Identify which cell holds the provided text, then report its (x, y) central coordinate. 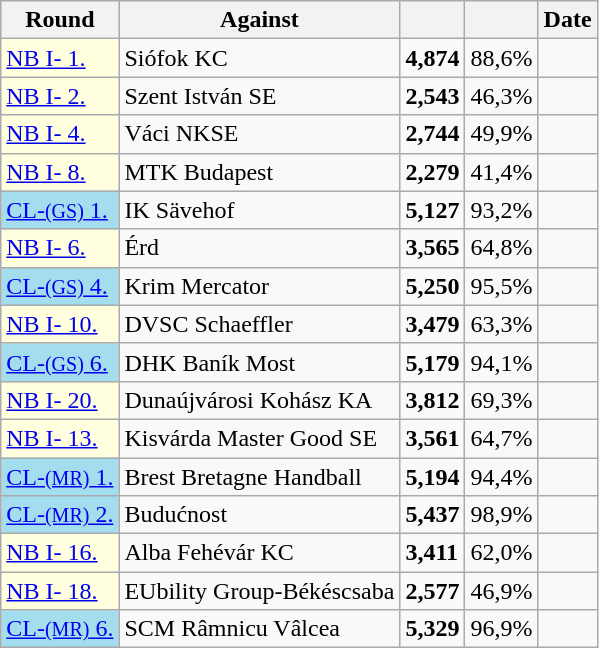
5,194 (432, 477)
88,6% (502, 58)
Krim Mercator (260, 286)
94,4% (502, 477)
94,1% (502, 362)
64,8% (502, 248)
SCM Râmnicu Vâlcea (260, 629)
49,9% (502, 134)
3,812 (432, 400)
Érd (260, 248)
2,543 (432, 96)
4,874 (432, 58)
Dunaújvárosi Kohász KA (260, 400)
CL-(GS) 6. (60, 362)
NB I- 10. (60, 324)
46,3% (502, 96)
41,4% (502, 172)
Date (568, 20)
EUbility Group-Békéscsaba (260, 591)
DVSC Schaeffler (260, 324)
3,561 (432, 438)
Siófok KC (260, 58)
Szent István SE (260, 96)
NB I- 13. (60, 438)
5,437 (432, 515)
CL-(MR) 1. (60, 477)
62,0% (502, 553)
2,744 (432, 134)
DHK Baník Most (260, 362)
IK Sävehof (260, 210)
63,3% (502, 324)
NB I- 4. (60, 134)
MTK Budapest (260, 172)
96,9% (502, 629)
NB I- 2. (60, 96)
2,279 (432, 172)
Budućnost (260, 515)
95,5% (502, 286)
Brest Bretagne Handball (260, 477)
NB I- 6. (60, 248)
3,565 (432, 248)
93,2% (502, 210)
CL-(MR) 2. (60, 515)
Váci NKSE (260, 134)
Round (60, 20)
98,9% (502, 515)
5,179 (432, 362)
2,577 (432, 591)
3,411 (432, 553)
CL-(GS) 1. (60, 210)
5,127 (432, 210)
NB I- 18. (60, 591)
Alba Fehévár KC (260, 553)
3,479 (432, 324)
Against (260, 20)
5,329 (432, 629)
5,250 (432, 286)
CL-(MR) 6. (60, 629)
NB I- 1. (60, 58)
NB I- 8. (60, 172)
46,9% (502, 591)
CL-(GS) 4. (60, 286)
64,7% (502, 438)
69,3% (502, 400)
NB I- 16. (60, 553)
NB I- 20. (60, 400)
Kisvárda Master Good SE (260, 438)
